Detect which cell encompasses the target text, then output its (x, y) center coordinate. 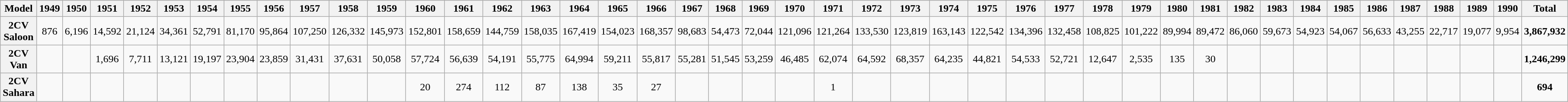
59,673 (1277, 31)
108,825 (1102, 31)
1964 (579, 9)
1953 (174, 9)
144,759 (502, 31)
1,696 (107, 59)
133,530 (872, 31)
1976 (1025, 9)
1951 (107, 9)
27 (656, 87)
54,533 (1025, 59)
55,817 (656, 59)
54,923 (1310, 31)
1983 (1277, 9)
1950 (76, 9)
23,904 (240, 59)
95,864 (274, 31)
122,542 (987, 31)
1982 (1243, 9)
6,196 (76, 31)
87 (540, 87)
59,211 (617, 59)
12,647 (1102, 59)
55,775 (540, 59)
43,255 (1410, 31)
1977 (1064, 9)
135 (1177, 59)
50,058 (386, 59)
1979 (1141, 9)
68,357 (910, 59)
1978 (1102, 9)
2CV Van (19, 59)
1974 (948, 9)
44,821 (987, 59)
101,222 (1141, 31)
167,419 (579, 31)
1949 (49, 9)
158,659 (463, 31)
72,044 (758, 31)
89,994 (1177, 31)
168,357 (656, 31)
2CV Saloon (19, 31)
1988 (1444, 9)
121,096 (795, 31)
1965 (617, 9)
1986 (1376, 9)
126,332 (348, 31)
121,264 (833, 31)
112 (502, 87)
3,867,932 (1545, 31)
9,954 (1508, 31)
107,250 (310, 31)
145,973 (386, 31)
89,472 (1210, 31)
1954 (207, 9)
57,724 (425, 59)
31,431 (310, 59)
23,859 (274, 59)
152,801 (425, 31)
81,170 (240, 31)
1990 (1508, 9)
46,485 (795, 59)
1960 (425, 9)
876 (49, 31)
1971 (833, 9)
21,124 (140, 31)
1969 (758, 9)
1980 (1177, 9)
54,067 (1344, 31)
1963 (540, 9)
1961 (463, 9)
1956 (274, 9)
132,458 (1064, 31)
37,631 (348, 59)
64,235 (948, 59)
54,191 (502, 59)
1966 (656, 9)
1955 (240, 9)
1973 (910, 9)
138 (579, 87)
1952 (140, 9)
51,545 (725, 59)
14,592 (107, 31)
1962 (502, 9)
274 (463, 87)
Total (1545, 9)
1989 (1477, 9)
54,473 (725, 31)
1975 (987, 9)
1985 (1344, 9)
1984 (1310, 9)
86,060 (1243, 31)
56,633 (1376, 31)
52,791 (207, 31)
1981 (1210, 9)
19,077 (1477, 31)
62,074 (833, 59)
Model (19, 9)
53,259 (758, 59)
1 (833, 87)
1959 (386, 9)
694 (1545, 87)
20 (425, 87)
30 (1210, 59)
22,717 (1444, 31)
1958 (348, 9)
1970 (795, 9)
56,639 (463, 59)
55,281 (692, 59)
123,819 (910, 31)
64,592 (872, 59)
7,711 (140, 59)
158,035 (540, 31)
98,683 (692, 31)
154,023 (617, 31)
1957 (310, 9)
1987 (1410, 9)
2CV Sahara (19, 87)
52,721 (1064, 59)
1967 (692, 9)
2,535 (1141, 59)
19,197 (207, 59)
163,143 (948, 31)
1972 (872, 9)
64,994 (579, 59)
35 (617, 87)
1,246,299 (1545, 59)
13,121 (174, 59)
1968 (725, 9)
134,396 (1025, 31)
34,361 (174, 31)
